Pinpoint the cell where the given text exists, returning its (X, Y) midpoint coordinate. 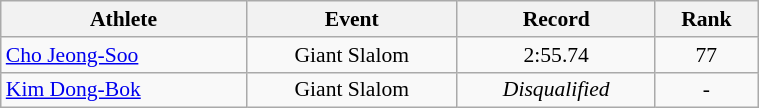
2:55.74 (556, 55)
Athlete (124, 19)
Disqualified (556, 90)
Record (556, 19)
- (706, 90)
Cho Jeong-Soo (124, 55)
Event (352, 19)
Kim Dong-Bok (124, 90)
77 (706, 55)
Rank (706, 19)
